From the cell containing the given text, extract its center point as (X, Y) coordinate. 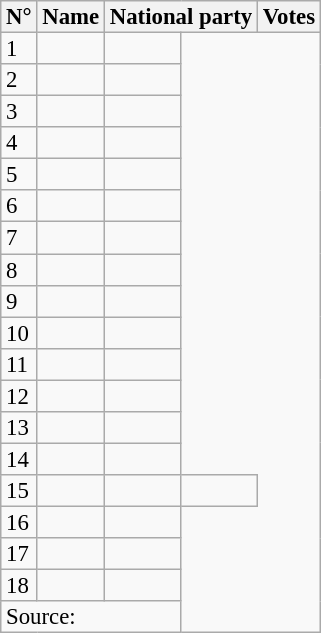
16 (19, 522)
3 (19, 112)
2 (19, 80)
7 (19, 238)
Source: (91, 617)
9 (19, 301)
N° (19, 17)
12 (19, 396)
1 (19, 49)
10 (19, 333)
6 (19, 206)
17 (19, 554)
14 (19, 459)
5 (19, 175)
National party (180, 17)
8 (19, 270)
4 (19, 143)
Name (71, 17)
18 (19, 586)
15 (19, 491)
Votes (288, 17)
13 (19, 428)
11 (19, 364)
